Extract the (X, Y) coordinate from the center of the cell holding the provided text.  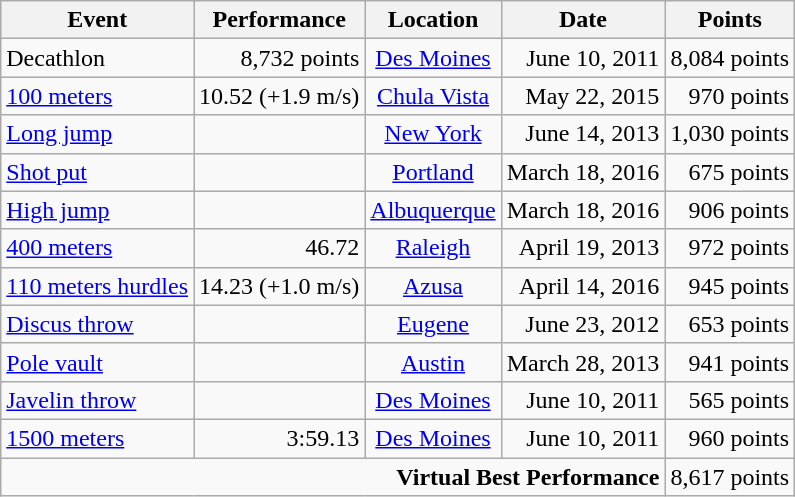
Virtual Best Performance (333, 477)
3:59.13 (280, 438)
Pole vault (98, 362)
Event (98, 20)
110 meters hurdles (98, 286)
April 14, 2016 (583, 286)
Eugene (433, 324)
Javelin throw (98, 400)
960 points (730, 438)
Shot put (98, 172)
Raleigh (433, 248)
1500 meters (98, 438)
14.23 (+1.0 m/s) (280, 286)
100 meters (98, 96)
Long jump (98, 134)
May 22, 2015 (583, 96)
Points (730, 20)
8,084 points (730, 58)
Austin (433, 362)
10.52 (+1.9 m/s) (280, 96)
8,732 points (280, 58)
Portland (433, 172)
April 19, 2013 (583, 248)
1,030 points (730, 134)
Performance (280, 20)
Chula Vista (433, 96)
46.72 (280, 248)
941 points (730, 362)
Date (583, 20)
945 points (730, 286)
906 points (730, 210)
Decathlon (98, 58)
Location (433, 20)
972 points (730, 248)
Albuquerque (433, 210)
653 points (730, 324)
675 points (730, 172)
March 28, 2013 (583, 362)
Discus throw (98, 324)
New York (433, 134)
June 14, 2013 (583, 134)
8,617 points (730, 477)
Azusa (433, 286)
June 23, 2012 (583, 324)
565 points (730, 400)
High jump (98, 210)
970 points (730, 96)
400 meters (98, 248)
